Determine the [X, Y] coordinate at the center of the cell enclosing the given text.  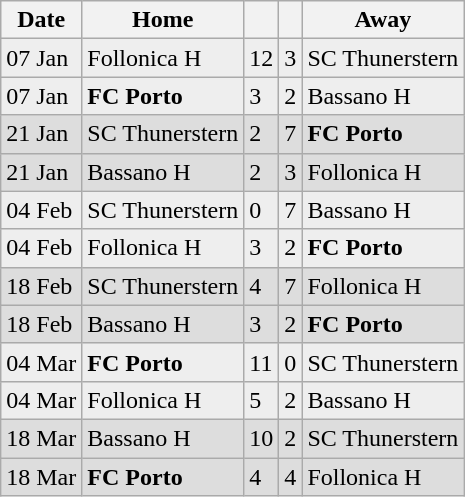
5 [262, 400]
Home [163, 20]
11 [262, 362]
Away [383, 20]
10 [262, 438]
12 [262, 58]
Date [42, 20]
